Search for the cell housing the specified text and yield its [X, Y] center coordinate. 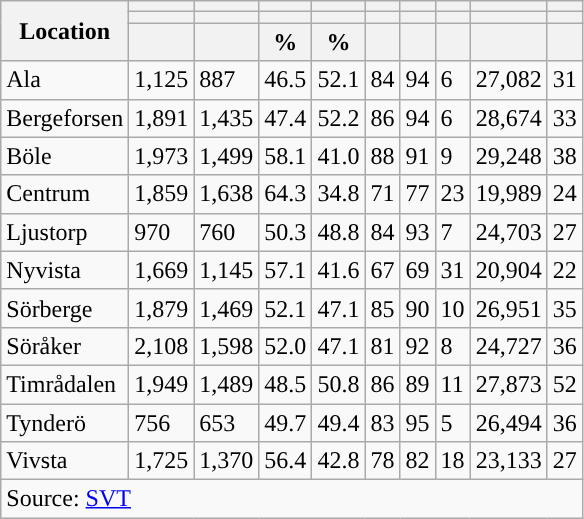
50.8 [338, 384]
1,598 [226, 346]
93 [418, 232]
1,859 [162, 194]
42.8 [338, 461]
47.4 [286, 118]
89 [418, 384]
95 [418, 423]
46.5 [286, 80]
38 [564, 156]
24,703 [508, 232]
26,951 [508, 308]
22 [564, 270]
Söråker [65, 346]
1,891 [162, 118]
23 [452, 194]
Location [65, 31]
Tynderö [65, 423]
23,133 [508, 461]
57.1 [286, 270]
Ljustorp [65, 232]
78 [382, 461]
24,727 [508, 346]
Vivsta [65, 461]
58.1 [286, 156]
1,370 [226, 461]
Timrådalen [65, 384]
1,949 [162, 384]
41.0 [338, 156]
1,125 [162, 80]
48.5 [286, 384]
49.7 [286, 423]
24 [564, 194]
887 [226, 80]
41.6 [338, 270]
1,638 [226, 194]
8 [452, 346]
67 [382, 270]
50.3 [286, 232]
1,499 [226, 156]
Centrum [65, 194]
27,082 [508, 80]
1,973 [162, 156]
Ala [65, 80]
9 [452, 156]
Bergeforsen [65, 118]
Source: SVT [292, 499]
33 [564, 118]
34.8 [338, 194]
26,494 [508, 423]
92 [418, 346]
52 [564, 384]
64.3 [286, 194]
760 [226, 232]
1,469 [226, 308]
91 [418, 156]
653 [226, 423]
28,674 [508, 118]
90 [418, 308]
18 [452, 461]
27,873 [508, 384]
970 [162, 232]
1,669 [162, 270]
1,435 [226, 118]
5 [452, 423]
69 [418, 270]
49.4 [338, 423]
20,904 [508, 270]
1,725 [162, 461]
56.4 [286, 461]
2,108 [162, 346]
1,489 [226, 384]
29,248 [508, 156]
Sörberge [65, 308]
82 [418, 461]
52.0 [286, 346]
1,879 [162, 308]
85 [382, 308]
10 [452, 308]
52.2 [338, 118]
81 [382, 346]
71 [382, 194]
83 [382, 423]
77 [418, 194]
88 [382, 156]
7 [452, 232]
1,145 [226, 270]
Böle [65, 156]
Nyvista [65, 270]
35 [564, 308]
19,989 [508, 194]
11 [452, 384]
756 [162, 423]
48.8 [338, 232]
